Return the (x, y) coordinate for the center point of the cell that contains the specified text.  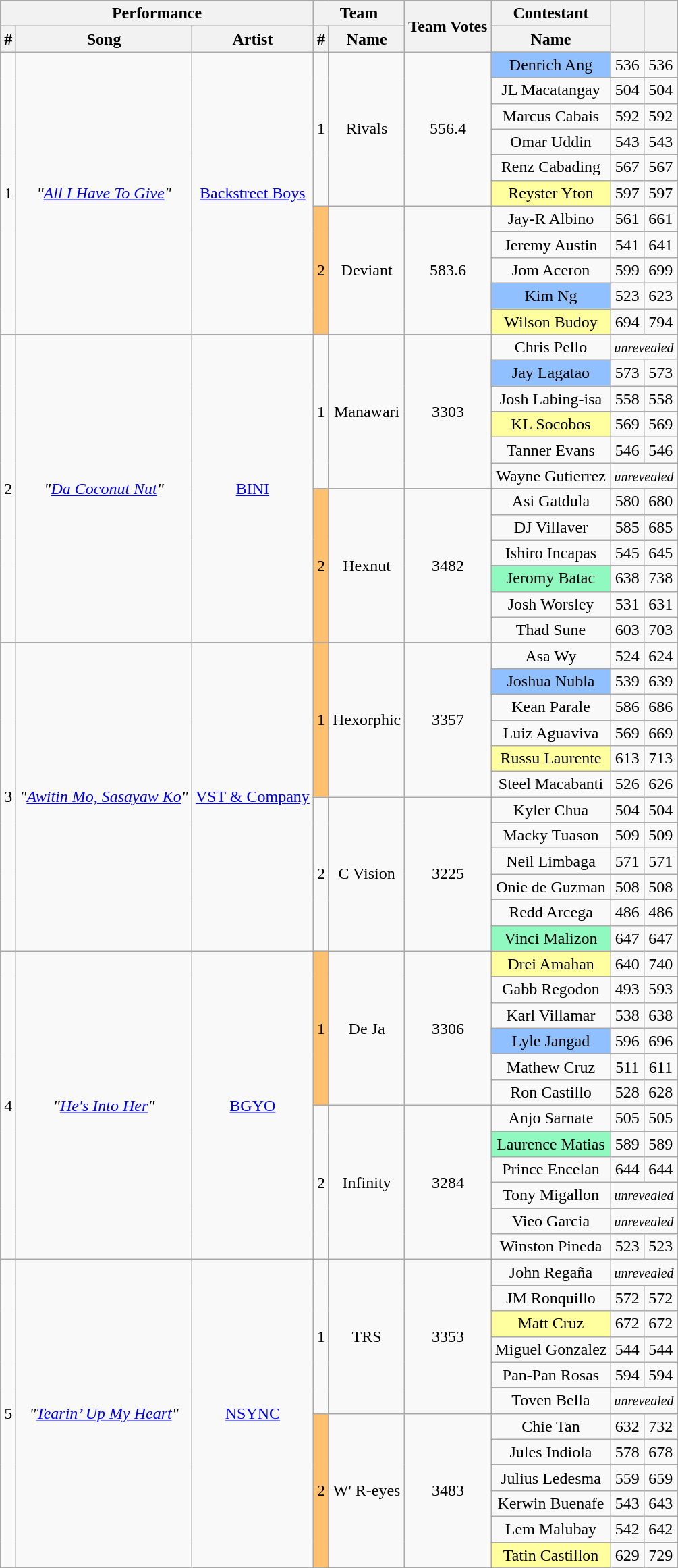
Chris Pello (550, 348)
580 (627, 502)
680 (661, 502)
"Da Coconut Nut" (104, 489)
641 (661, 244)
732 (661, 1426)
713 (661, 759)
Karl Villamar (550, 1015)
Song (104, 39)
Redd Arcega (550, 913)
Toven Bella (550, 1401)
511 (627, 1066)
Infinity (366, 1182)
Joshua Nubla (550, 681)
Steel Macabanti (550, 784)
Jay-R Albino (550, 219)
De Ja (366, 1028)
561 (627, 219)
669 (661, 732)
583.6 (448, 270)
Marcus Cabais (550, 116)
624 (661, 655)
611 (661, 1066)
Kim Ng (550, 296)
603 (627, 630)
585 (627, 527)
556.4 (448, 129)
BGYO (252, 1106)
Manawari (366, 412)
703 (661, 630)
Luiz Aguaviva (550, 732)
3284 (448, 1182)
Anjo Sarnate (550, 1118)
Jay Lagatao (550, 373)
3353 (448, 1336)
Wilson Budoy (550, 322)
Artist (252, 39)
Thad Sune (550, 630)
Asi Gatdula (550, 502)
593 (661, 990)
Josh Worsley (550, 604)
493 (627, 990)
632 (627, 1426)
"All I Have To Give" (104, 193)
645 (661, 553)
626 (661, 784)
Tanner Evans (550, 450)
596 (627, 1041)
541 (627, 244)
639 (661, 681)
524 (627, 655)
KL Socobos (550, 425)
Vieo Garcia (550, 1221)
Miguel Gonzalez (550, 1349)
628 (661, 1092)
VST & Company (252, 796)
"He's Into Her" (104, 1106)
Tatin Castillon (550, 1555)
Hexnut (366, 566)
3483 (448, 1490)
3306 (448, 1028)
John Regaña (550, 1272)
740 (661, 964)
Contestant (550, 13)
Tony Migallon (550, 1195)
Omar Uddin (550, 142)
643 (661, 1503)
4 (8, 1106)
Asa Wy (550, 655)
Winston Pineda (550, 1247)
Matt Cruz (550, 1324)
Neil Limbaga (550, 861)
Denrich Ang (550, 65)
Lyle Jangad (550, 1041)
Pan-Pan Rosas (550, 1375)
JM Ronquillo (550, 1298)
Jules Indiola (550, 1452)
Onie de Guzman (550, 887)
794 (661, 322)
599 (627, 270)
Wayne Gutierrez (550, 476)
631 (661, 604)
699 (661, 270)
696 (661, 1041)
531 (627, 604)
Team Votes (448, 26)
642 (661, 1529)
542 (627, 1529)
3482 (448, 566)
3357 (448, 720)
659 (661, 1478)
Macky Tuason (550, 836)
NSYNC (252, 1413)
Jeremy Austin (550, 244)
528 (627, 1092)
Mathew Cruz (550, 1066)
Prince Encelan (550, 1170)
Hexorphic (366, 720)
Jom Aceron (550, 270)
729 (661, 1555)
629 (627, 1555)
Rivals (366, 129)
C Vision (366, 874)
578 (627, 1452)
538 (627, 1015)
738 (661, 578)
BINI (252, 489)
TRS (366, 1336)
Team (359, 13)
686 (661, 707)
Lem Malubay (550, 1529)
3303 (448, 412)
539 (627, 681)
Julius Ledesma (550, 1478)
Ishiro Incapas (550, 553)
3225 (448, 874)
640 (627, 964)
526 (627, 784)
Jeromy Batac (550, 578)
661 (661, 219)
Drei Amahan (550, 964)
Josh Labing-isa (550, 399)
Performance (157, 13)
"Awitin Mo, Sasayaw Ko" (104, 796)
"Tearin’ Up My Heart" (104, 1413)
Vinci Malizon (550, 938)
Backstreet Boys (252, 193)
Reyster Yton (550, 193)
Russu Laurente (550, 759)
545 (627, 553)
W' R-eyes (366, 1490)
Kerwin Buenafe (550, 1503)
586 (627, 707)
5 (8, 1413)
559 (627, 1478)
Kean Parale (550, 707)
Renz Cabading (550, 167)
Chie Tan (550, 1426)
685 (661, 527)
Ron Castillo (550, 1092)
Deviant (366, 270)
DJ Villaver (550, 527)
Kyler Chua (550, 810)
Gabb Regodon (550, 990)
678 (661, 1452)
Laurence Matias (550, 1144)
613 (627, 759)
623 (661, 296)
694 (627, 322)
3 (8, 796)
JL Macatangay (550, 90)
